Output the (x, y) coordinate of the center of the cell containing the given text.  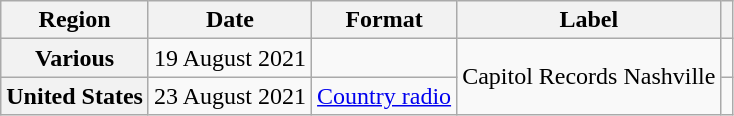
Date (230, 20)
19 August 2021 (230, 58)
23 August 2021 (230, 96)
Various (75, 58)
Country radio (384, 96)
United States (75, 96)
Format (384, 20)
Region (75, 20)
Capitol Records Nashville (589, 77)
Label (589, 20)
